Identify which cell holds the provided text, then report its [x, y] central coordinate. 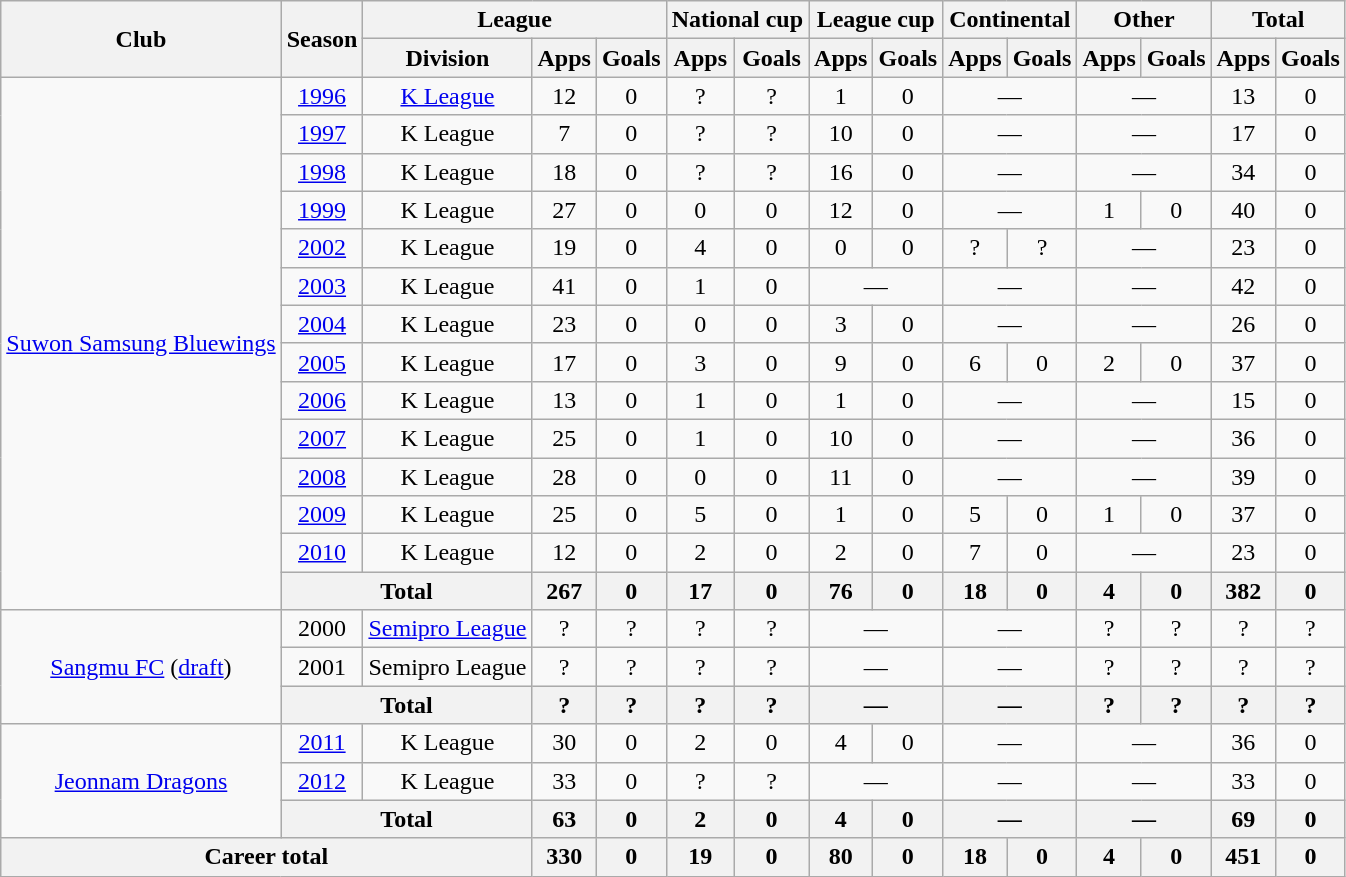
2002 [322, 248]
382 [1243, 591]
1999 [322, 210]
League cup [876, 20]
Jeonnam Dragons [141, 781]
330 [564, 857]
2003 [322, 286]
2005 [322, 362]
Season [322, 39]
69 [1243, 819]
Division [448, 58]
15 [1243, 400]
2008 [322, 477]
1998 [322, 172]
16 [841, 172]
National cup [737, 20]
451 [1243, 857]
80 [841, 857]
39 [1243, 477]
2006 [322, 400]
2011 [322, 743]
30 [564, 743]
1996 [322, 96]
267 [564, 591]
11 [841, 477]
26 [1243, 324]
41 [564, 286]
63 [564, 819]
Sangmu FC (draft) [141, 667]
2007 [322, 438]
42 [1243, 286]
28 [564, 477]
Other [1144, 20]
1997 [322, 134]
2012 [322, 781]
2004 [322, 324]
2010 [322, 553]
League [514, 20]
34 [1243, 172]
6 [975, 362]
9 [841, 362]
Club [141, 39]
Suwon Samsung Bluewings [141, 344]
Career total [266, 857]
Continental [1010, 20]
2000 [322, 629]
27 [564, 210]
76 [841, 591]
2001 [322, 667]
2009 [322, 515]
40 [1243, 210]
